Output the [X, Y] coordinate of the center of the cell containing the given text.  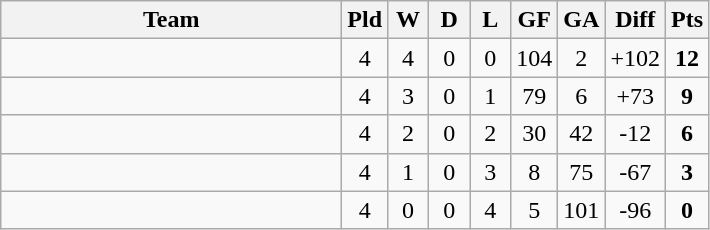
42 [582, 134]
L [490, 20]
GA [582, 20]
W [408, 20]
9 [686, 96]
101 [582, 210]
75 [582, 172]
+73 [636, 96]
-67 [636, 172]
-96 [636, 210]
+102 [636, 58]
-12 [636, 134]
30 [534, 134]
104 [534, 58]
8 [534, 172]
Team [172, 20]
D [450, 20]
Diff [636, 20]
Pts [686, 20]
5 [534, 210]
79 [534, 96]
12 [686, 58]
GF [534, 20]
Pld [365, 20]
